Locate the cell with the specified text and output its [X, Y] center coordinate. 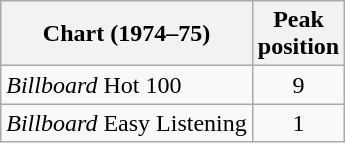
Billboard Easy Listening [127, 123]
Chart (1974–75) [127, 34]
1 [298, 123]
Peakposition [298, 34]
Billboard Hot 100 [127, 85]
9 [298, 85]
